Locate the cell with the specified text and output its (X, Y) center coordinate. 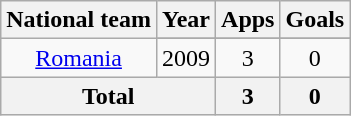
Total (108, 96)
2009 (186, 58)
National team (79, 20)
Romania (79, 58)
Year (186, 20)
Apps (248, 20)
Goals (315, 20)
